Provide the (x, y) coordinate of the cell's center where the given text is located.  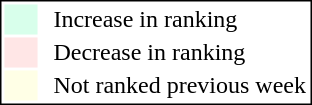
Increase in ranking (180, 19)
Decrease in ranking (180, 53)
Not ranked previous week (180, 85)
